Capture the cell that displays the provided text and extract its (x, y) central coordinate. 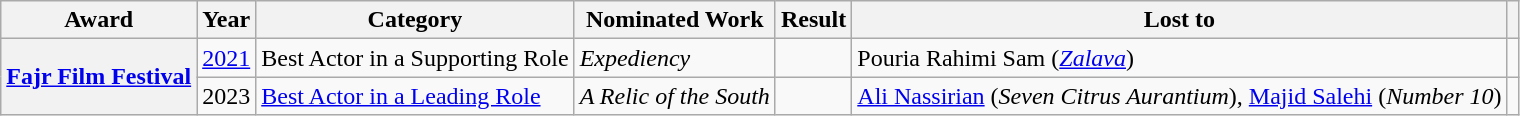
Expediency (674, 58)
Fajr Film Festival (99, 77)
Lost to (1180, 20)
2023 (226, 96)
Ali Nassirian (Seven Citrus Aurantium), Majid Salehi (Number 10) (1180, 96)
Best Actor in a Supporting Role (415, 58)
Result (813, 20)
2021 (226, 58)
Best Actor in a Leading Role (415, 96)
Pouria Rahimi Sam (Zalava) (1180, 58)
Year (226, 20)
Category (415, 20)
A Relic of the South (674, 96)
Nominated Work (674, 20)
Award (99, 20)
